Search for the cell housing the specified text and yield its (x, y) center coordinate. 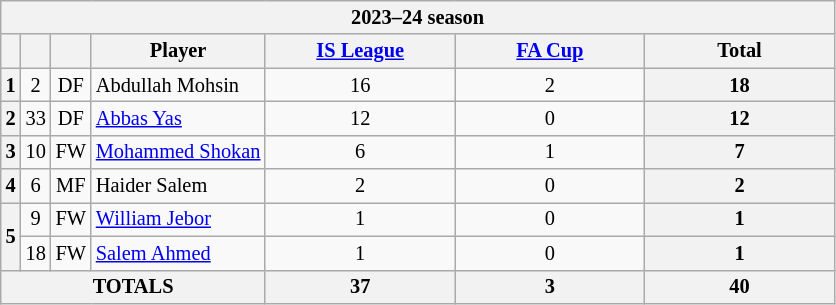
33 (36, 118)
Mohammed Shokan (178, 152)
Total (740, 51)
FA Cup (550, 51)
Haider Salem (178, 186)
Player (178, 51)
16 (360, 85)
Salem Ahmed (178, 253)
7 (740, 152)
10 (36, 152)
4 (11, 186)
Abdullah Mohsin (178, 85)
Abbas Yas (178, 118)
40 (740, 287)
37 (360, 287)
William Jebor (178, 219)
2023–24 season (418, 17)
MF (71, 186)
5 (11, 236)
TOTALS (134, 287)
IS League (360, 51)
9 (36, 219)
